Provide the (x, y) coordinate of the cell's center where the given text is located.  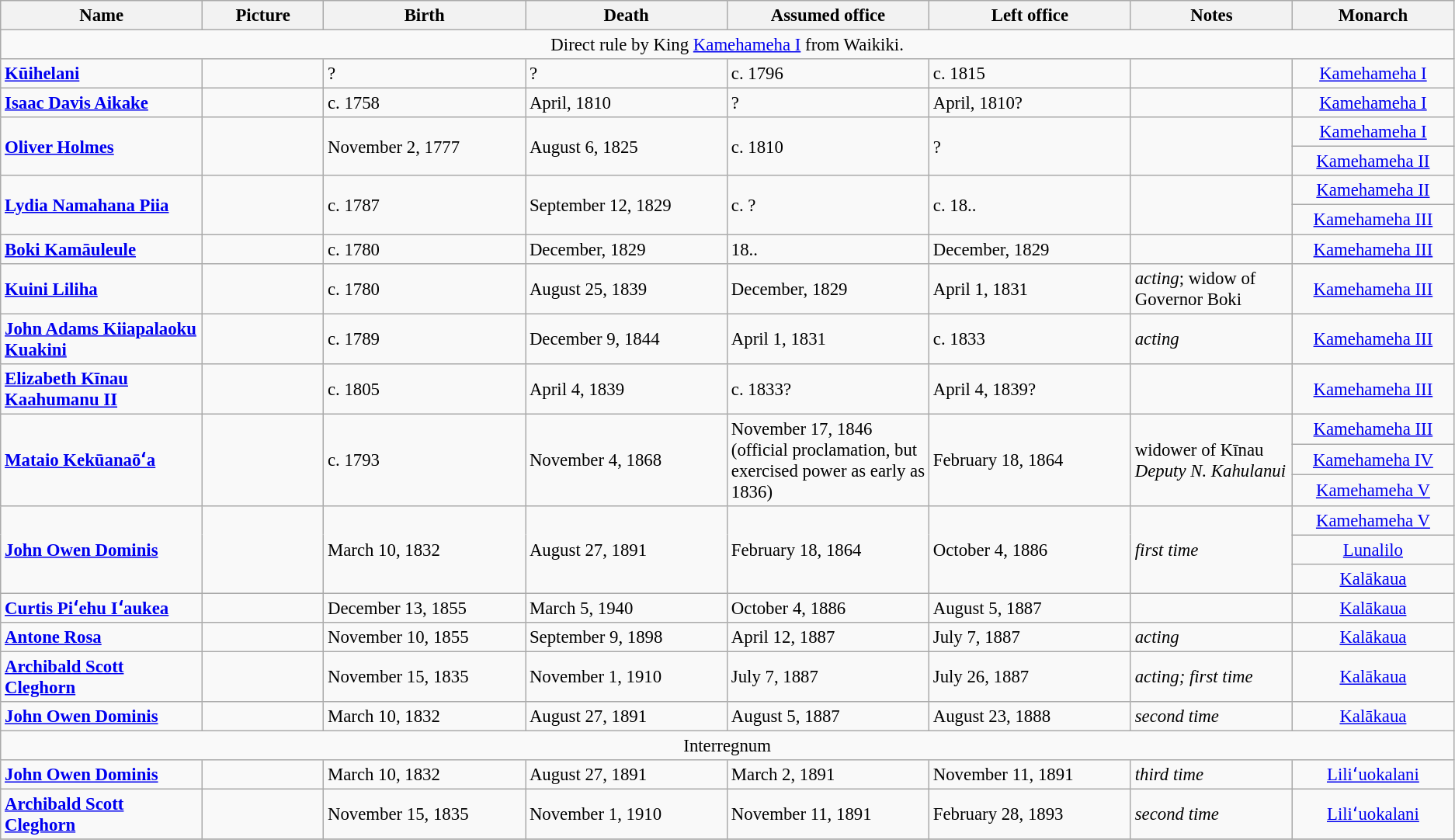
Elizabeth Kīnau Kaahumanu II (102, 388)
Curtis Piʻehu Iʻaukea (102, 608)
c. 1810 (828, 146)
April, 1810 (627, 103)
c. 18.. (1030, 205)
c. 1789 (425, 338)
Oliver Holmes (102, 146)
Kuini Liliha (102, 289)
December 13, 1855 (425, 608)
c. 1758 (425, 103)
February 28, 1893 (1030, 815)
c. 1796 (828, 74)
c. 1815 (1030, 74)
Mataio Kekūanaōʻa (102, 460)
third time (1211, 775)
Name (102, 16)
c. 1833 (1030, 338)
John Adams Kiiapalaoku Kuakini (102, 338)
March 2, 1891 (828, 775)
c. 1793 (425, 460)
Notes (1211, 16)
August 23, 1888 (1030, 717)
July 26, 1887 (1030, 677)
Kūihelani (102, 74)
Interregnum (727, 746)
Left office (1030, 16)
acting; first time (1211, 677)
acting; widow of Governor Boki (1211, 289)
March 5, 1940 (627, 608)
September 9, 1898 (627, 637)
c. ? (828, 205)
November 17, 1846 (official proclamation, but exercised power as early as 1836) (828, 460)
April 12, 1887 (828, 637)
August 6, 1825 (627, 146)
widower of KīnauDeputy N. Kahulanui (1211, 460)
April 4, 1839? (1030, 388)
August 25, 1839 (627, 289)
Lunalilo (1373, 550)
Kamehameha IV (1373, 460)
November 4, 1868 (627, 460)
Antone Rosa (102, 637)
November 2, 1777 (425, 146)
c. 1805 (425, 388)
Boki Kamāuleule (102, 249)
April, 1810? (1030, 103)
c. 1833? (828, 388)
December 9, 1844 (627, 338)
Direct rule by King Kamehameha I from Waikiki. (727, 45)
September 12, 1829 (627, 205)
November 10, 1855 (425, 637)
Assumed office (828, 16)
Picture (263, 16)
c. 1787 (425, 205)
18.. (828, 249)
first time (1211, 550)
Birth (425, 16)
Death (627, 16)
Lydia Namahana Piia (102, 205)
Monarch (1373, 16)
Isaac Davis Aikake (102, 103)
April 4, 1839 (627, 388)
